Pinpoint the cell where the given text exists, returning its [X, Y] midpoint coordinate. 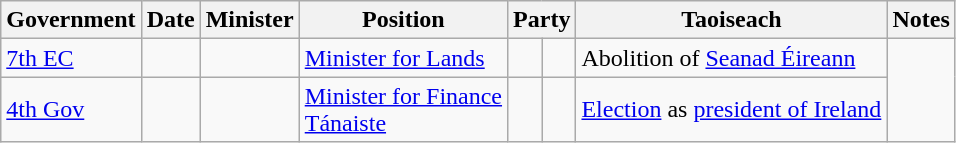
Election as president of Ireland [732, 110]
Taoiseach [732, 20]
Date [170, 20]
4th Gov [71, 110]
Minister [250, 20]
Minister for Lands [403, 58]
Party [542, 20]
Minister for FinanceTánaiste [403, 110]
Position [403, 20]
7th EC [71, 58]
Notes [921, 20]
Government [71, 20]
Abolition of Seanad Éireann [732, 58]
